Search for the cell housing the specified text and yield its [x, y] center coordinate. 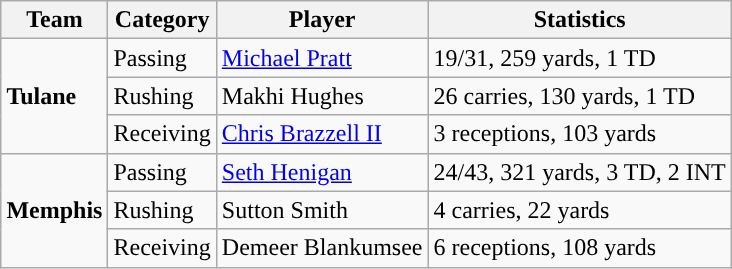
Michael Pratt [322, 58]
Memphis [54, 210]
Team [54, 20]
4 carries, 22 yards [580, 210]
6 receptions, 108 yards [580, 248]
Tulane [54, 96]
Makhi Hughes [322, 96]
Category [162, 20]
26 carries, 130 yards, 1 TD [580, 96]
24/43, 321 yards, 3 TD, 2 INT [580, 172]
Seth Henigan [322, 172]
Sutton Smith [322, 210]
3 receptions, 103 yards [580, 134]
Player [322, 20]
Demeer Blankumsee [322, 248]
19/31, 259 yards, 1 TD [580, 58]
Statistics [580, 20]
Chris Brazzell II [322, 134]
